Output the (X, Y) coordinate of the center of the cell containing the given text.  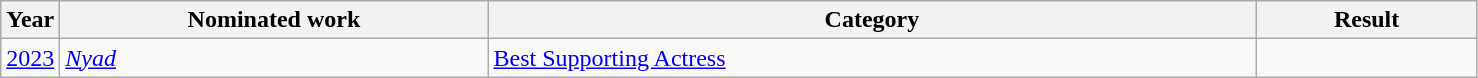
Nominated work (274, 20)
Nyad (274, 58)
2023 (30, 58)
Result (1366, 20)
Category (872, 20)
Best Supporting Actress (872, 58)
Year (30, 20)
